Return [x, y] of the center of cell containing provided text 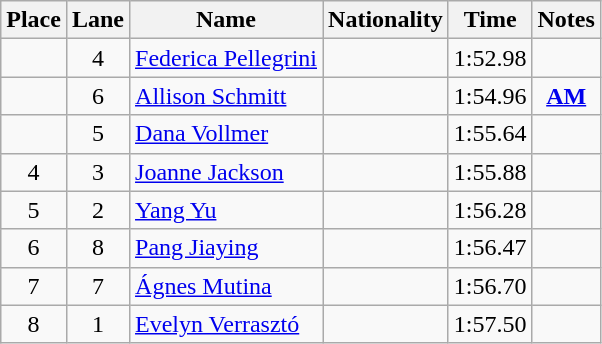
Time [490, 20]
Name [226, 20]
Yang Yu [226, 210]
Place [34, 20]
Lane [98, 20]
Allison Schmitt [226, 96]
1:56.28 [490, 210]
2 [98, 210]
Notes [566, 20]
Federica Pellegrini [226, 58]
AM [566, 96]
1:56.70 [490, 286]
1:55.64 [490, 134]
1:57.50 [490, 324]
3 [98, 172]
Joanne Jackson [226, 172]
1 [98, 324]
1:54.96 [490, 96]
1:56.47 [490, 248]
Pang Jiaying [226, 248]
1:52.98 [490, 58]
1:55.88 [490, 172]
Dana Vollmer [226, 134]
Ágnes Mutina [226, 286]
Evelyn Verrasztó [226, 324]
Nationality [386, 20]
